Determine the [x, y] coordinate at the center of the cell enclosing the given text.  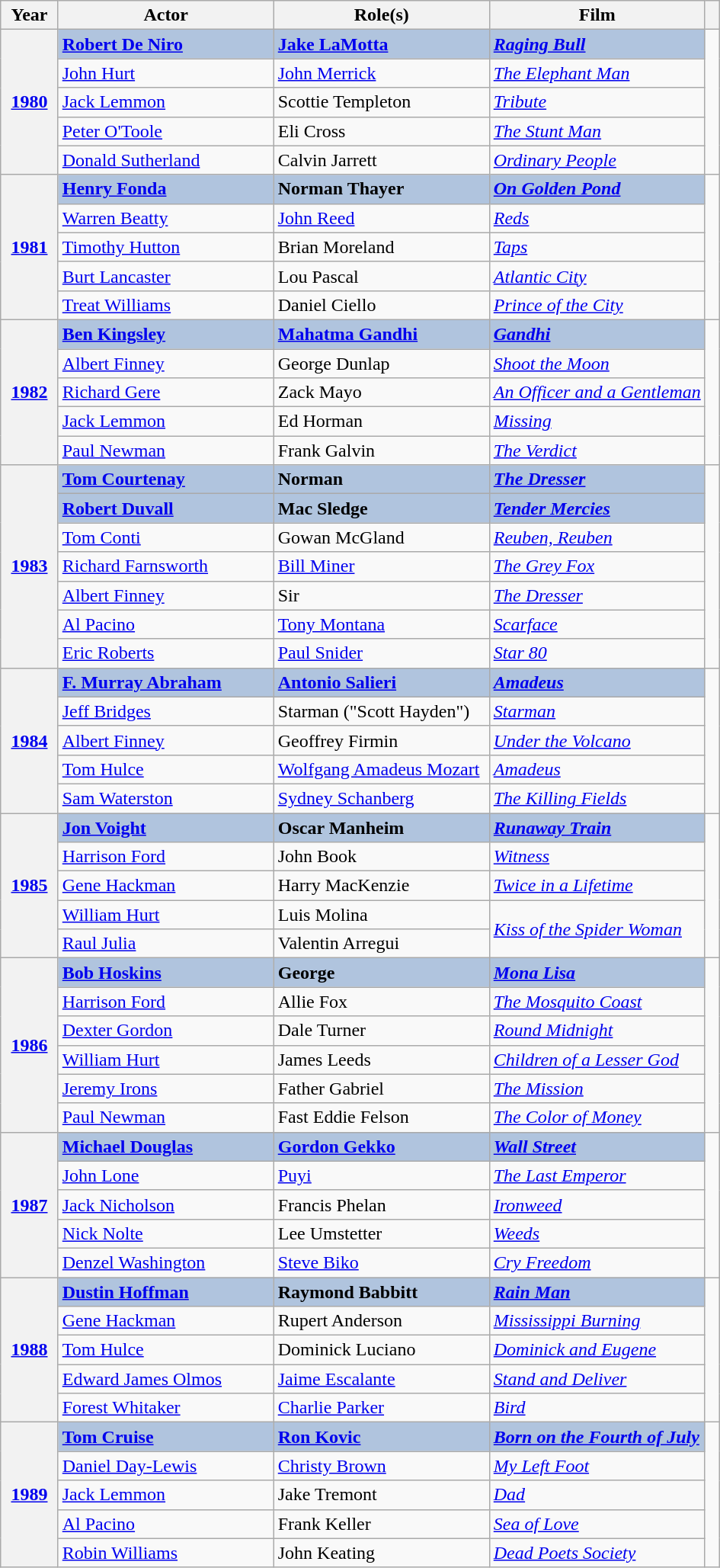
1984 [29, 740]
Richard Gere [166, 393]
Witness [597, 857]
Scottie Templeton [381, 102]
Allie Fox [381, 1002]
The Killing Fields [597, 798]
Under the Volcano [597, 740]
Gowan McGland [381, 537]
Norman Thayer [381, 189]
Timothy Hutton [166, 247]
Prince of the City [597, 305]
Robert Duvall [166, 508]
Treat Williams [166, 305]
Raul Julia [166, 944]
Kiss of the Spider Woman [597, 929]
Film [597, 15]
Robert De Niro [166, 44]
Forest Whitaker [166, 1408]
Frank Keller [381, 1524]
Taps [597, 247]
Role(s) [381, 15]
Weeds [597, 1233]
Ordinary People [597, 160]
Lou Pascal [381, 276]
Paul Snider [381, 653]
Starman [597, 711]
Reds [597, 218]
Twice in a Lifetime [597, 886]
Mahatma Gandhi [381, 334]
Ironweed [597, 1204]
John Lone [166, 1175]
Valentin Arregui [381, 944]
Jaime Escalante [381, 1379]
Jon Voight [166, 827]
Christy Brown [381, 1466]
Father Gabriel [381, 1089]
The Stunt Man [597, 131]
George Dunlap [381, 364]
Dexter Gordon [166, 1031]
Tom Courtenay [166, 479]
Sea of Love [597, 1524]
Richard Farnsworth [166, 566]
Antonio Salieri [381, 682]
Denzel Washington [166, 1262]
1989 [29, 1495]
Wall Street [597, 1146]
Dustin Hoffman [166, 1292]
Charlie Parker [381, 1408]
1981 [29, 247]
Rain Man [597, 1292]
James Leeds [381, 1060]
Rupert Anderson [381, 1321]
Dale Turner [381, 1031]
Reuben, Reuben [597, 537]
Peter O'Toole [166, 131]
Zack Mayo [381, 393]
Eric Roberts [166, 653]
Raymond Babbitt [381, 1292]
Children of a Lesser God [597, 1060]
On Golden Pond [597, 189]
Sir [381, 595]
Harry MacKenzie [381, 886]
Shoot the Moon [597, 364]
Luis Molina [381, 915]
The Elephant Man [597, 73]
Jack Nicholson [166, 1204]
Round Midnight [597, 1031]
Mac Sledge [381, 508]
Brian Moreland [381, 247]
The Mission [597, 1089]
Mississippi Burning [597, 1321]
Steve Biko [381, 1262]
Tom Cruise [166, 1437]
Francis Phelan [381, 1204]
Mona Lisa [597, 973]
1983 [29, 566]
Bill Miner [381, 566]
Norman [381, 479]
Gandhi [597, 334]
Year [29, 15]
Nick Nolte [166, 1233]
John Book [381, 857]
1988 [29, 1350]
Dominick and Eugene [597, 1350]
Michael Douglas [166, 1146]
Edward James Olmos [166, 1379]
1980 [29, 102]
Gordon Gekko [381, 1146]
The Mosquito Coast [597, 1002]
Calvin Jarrett [381, 160]
Runaway Train [597, 827]
Tom Conti [166, 537]
Fast Eddie Felson [381, 1117]
John Reed [381, 218]
My Left Foot [597, 1466]
An Officer and a Gentleman [597, 393]
Puyi [381, 1175]
Bird [597, 1408]
Jeremy Irons [166, 1089]
1982 [29, 392]
Burt Lancaster [166, 276]
Ed Horman [381, 422]
Scarface [597, 624]
Warren Beatty [166, 218]
Dad [597, 1495]
Ron Kovic [381, 1437]
Stand and Deliver [597, 1379]
Daniel Ciello [381, 305]
Cry Freedom [597, 1262]
The Color of Money [597, 1117]
Robin Williams [166, 1553]
Donald Sutherland [166, 160]
1986 [29, 1045]
Actor [166, 15]
Ben Kingsley [166, 334]
Jake Tremont [381, 1495]
1985 [29, 885]
Tribute [597, 102]
Lee Umstetter [381, 1233]
John Keating [381, 1553]
Sam Waterston [166, 798]
Jeff Bridges [166, 711]
Atlantic City [597, 276]
The Verdict [597, 451]
F. Murray Abraham [166, 682]
Frank Galvin [381, 451]
John Hurt [166, 73]
Wolfgang Amadeus Mozart [381, 769]
The Last Emperor [597, 1175]
John Merrick [381, 73]
Geoffrey Firmin [381, 740]
Sydney Schanberg [381, 798]
Starman ("Scott Hayden") [381, 711]
Jake LaMotta [381, 44]
Dominick Luciano [381, 1350]
Born on the Fourth of July [597, 1437]
Raging Bull [597, 44]
Missing [597, 422]
Dead Poets Society [597, 1553]
Star 80 [597, 653]
George [381, 973]
Tender Mercies [597, 508]
The Grey Fox [597, 566]
Daniel Day-Lewis [166, 1466]
Henry Fonda [166, 189]
Tony Montana [381, 624]
Bob Hoskins [166, 973]
Eli Cross [381, 131]
1987 [29, 1204]
Oscar Manheim [381, 827]
